Pinpoint the cell where the given text exists, returning its [x, y] midpoint coordinate. 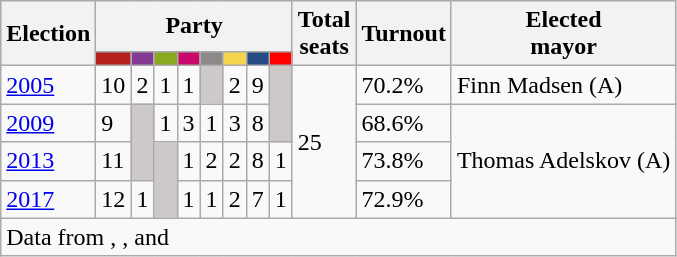
11 [114, 161]
73.8% [404, 161]
68.6% [404, 123]
Data from , , and [338, 237]
Finn Madsen (A) [563, 85]
Totalseats [324, 34]
Turnout [404, 34]
10 [114, 85]
2013 [48, 161]
2017 [48, 199]
Party [194, 26]
70.2% [404, 85]
25 [324, 142]
2009 [48, 123]
Election [48, 34]
Thomas Adelskov (A) [563, 161]
12 [114, 199]
72.9% [404, 199]
2005 [48, 85]
7 [258, 199]
Electedmayor [563, 34]
